Extract the (X, Y) coordinate from the center of the cell holding the provided text.  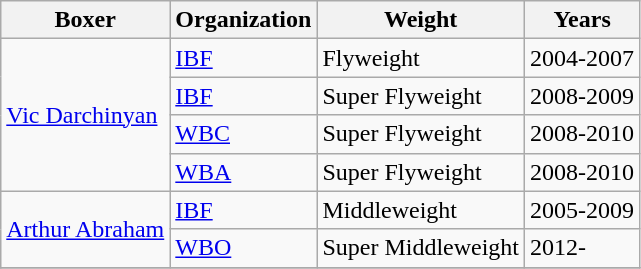
Weight (421, 20)
2012- (582, 248)
Flyweight (421, 58)
2008-2009 (582, 96)
WBO (244, 248)
Arthur Abraham (86, 229)
WBA (244, 172)
Boxer (86, 20)
2005-2009 (582, 210)
Super Middleweight (421, 248)
Middleweight (421, 210)
2004-2007 (582, 58)
Organization (244, 20)
WBC (244, 134)
Vic Darchinyan (86, 115)
Years (582, 20)
